Extract the [X, Y] coordinate from the center of the cell holding the provided text.  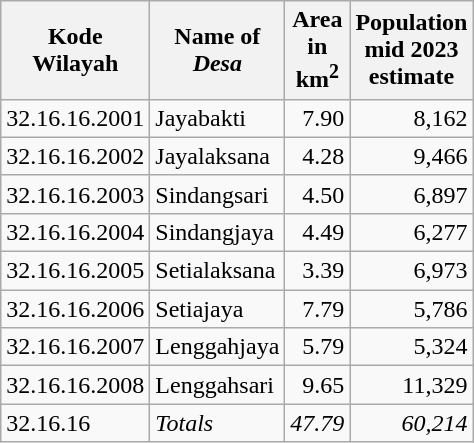
Name of Desa [218, 50]
32.16.16 [76, 423]
32.16.16.2005 [76, 271]
32.16.16.2008 [76, 385]
6,277 [412, 232]
32.16.16.2003 [76, 194]
32.16.16.2007 [76, 347]
Setialaksana [218, 271]
Setiajaya [218, 309]
Area in km2 [318, 50]
Populationmid 2023estimate [412, 50]
8,162 [412, 118]
6,973 [412, 271]
32.16.16.2004 [76, 232]
32.16.16.2006 [76, 309]
11,329 [412, 385]
Kode Wilayah [76, 50]
Jayabakti [218, 118]
Sindangjaya [218, 232]
3.39 [318, 271]
Sindangsari [218, 194]
32.16.16.2002 [76, 156]
4.49 [318, 232]
9,466 [412, 156]
47.79 [318, 423]
Totals [218, 423]
Lenggahsari [218, 385]
4.28 [318, 156]
Jayalaksana [218, 156]
9.65 [318, 385]
Lenggahjaya [218, 347]
5,786 [412, 309]
5.79 [318, 347]
5,324 [412, 347]
7.79 [318, 309]
7.90 [318, 118]
4.50 [318, 194]
6,897 [412, 194]
60,214 [412, 423]
32.16.16.2001 [76, 118]
